Output the [x, y] coordinate of the center of the cell containing the given text.  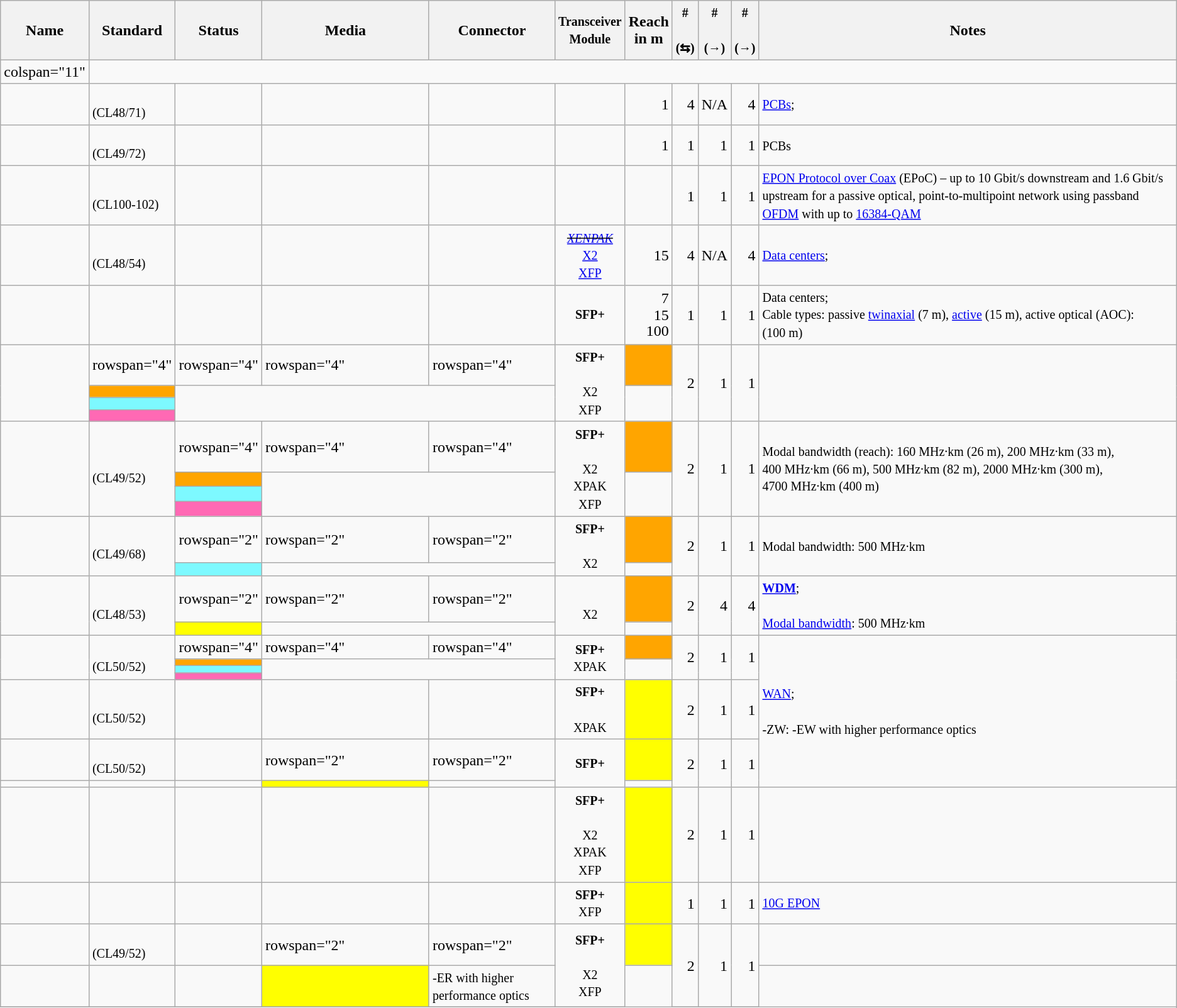
PCBs [968, 145]
(CL48/54) [132, 255]
(CL49/72) [132, 145]
(CL48/71) [132, 104]
WAN;-ZW: -EW with higher performance optics [968, 711]
Reachin m [649, 30]
(CL49/68) [132, 546]
Connector [492, 30]
WDM; Modal bandwidth: 500 MHz·km [968, 606]
715100 [649, 314]
TransceiverModule [590, 30]
Modal bandwidth: 500 MHz·km [968, 546]
#(⇆) [685, 30]
-ER with higher performance optics [492, 986]
SFP+X2 [590, 546]
Modal bandwidth (reach): 160 MHz·km (26 m), 200 MHz·km (33 m),400 MHz·km (66 m), 500 MHz·km (82 m), 2000 MHz·km (300 m),4700 MHz·km (400 m) [968, 469]
PCBs; [968, 104]
Media [345, 30]
Data centers;Cable types: passive twinaxial (7 m), active (15 m), active optical (AOC): (100 m) [968, 314]
(CL100-102) [132, 196]
SFP+XFP [590, 903]
colspan="11" [45, 72]
X2 [590, 606]
10G EPON [968, 903]
Name [45, 30]
XENPAK X2XFP [590, 255]
Standard [132, 30]
(CL48/53) [132, 606]
Notes [968, 30]
Data centers; [968, 255]
Status [219, 30]
15 [649, 255]
